Find where the given text appears and provide that cell's center as [X, Y] coordinate. 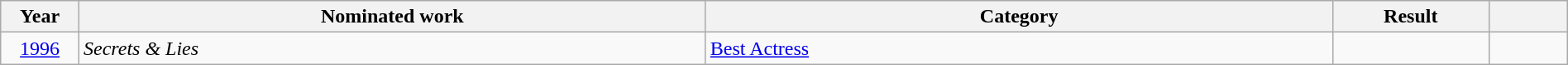
Year [40, 17]
Best Actress [1019, 48]
1996 [40, 48]
Nominated work [392, 17]
Secrets & Lies [392, 48]
Category [1019, 17]
Result [1411, 17]
